For the text-containing cell, return its midpoint in [X, Y] coordinate format. 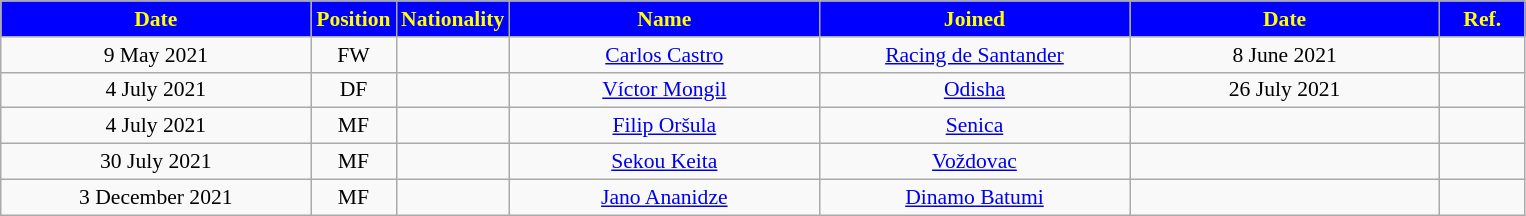
Carlos Castro [664, 55]
Voždovac [974, 162]
30 July 2021 [156, 162]
Senica [974, 126]
Joined [974, 19]
Dinamo Batumi [974, 197]
Ref. [1482, 19]
3 December 2021 [156, 197]
Nationality [452, 19]
Name [664, 19]
DF [354, 90]
9 May 2021 [156, 55]
Filip Oršula [664, 126]
Odisha [974, 90]
Position [354, 19]
FW [354, 55]
Racing de Santander [974, 55]
26 July 2021 [1285, 90]
Sekou Keita [664, 162]
Jano Ananidze [664, 197]
Víctor Mongil [664, 90]
8 June 2021 [1285, 55]
